For the text-containing cell, return its midpoint in (x, y) coordinate format. 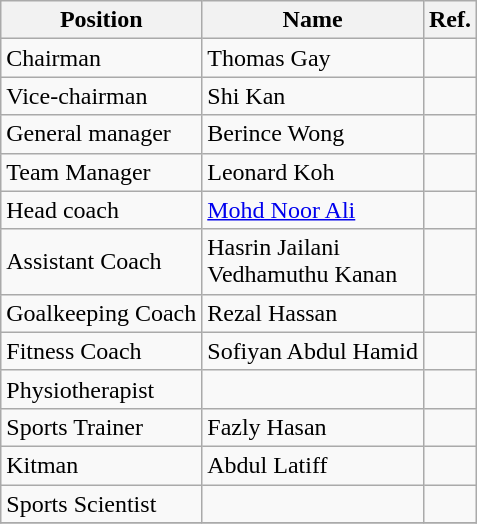
Berince Wong (313, 134)
Mohd Noor Ali (313, 210)
Fazly Hasan (313, 427)
Assistant Coach (102, 262)
Sports Scientist (102, 503)
Vice-chairman (102, 96)
Kitman (102, 465)
Position (102, 20)
Abdul Latiff (313, 465)
Physiotherapist (102, 389)
Head coach (102, 210)
Goalkeeping Coach (102, 313)
Ref. (450, 20)
Rezal Hassan (313, 313)
Fitness Coach (102, 351)
Leonard Koh (313, 172)
Sports Trainer (102, 427)
Hasrin Jailani Vedhamuthu Kanan (313, 262)
Name (313, 20)
Chairman (102, 58)
Sofiyan Abdul Hamid (313, 351)
Team Manager (102, 172)
Thomas Gay (313, 58)
Shi Kan (313, 96)
General manager (102, 134)
